For the text-containing cell, return its midpoint in [x, y] coordinate format. 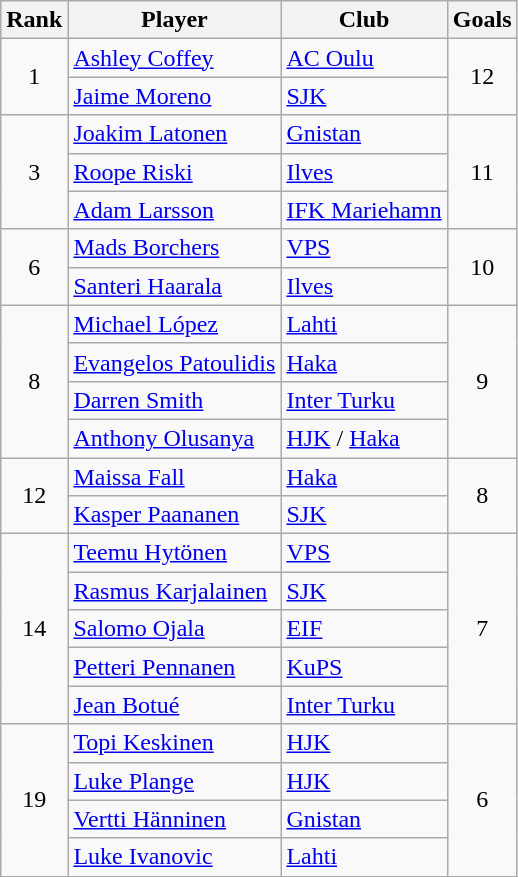
14 [34, 629]
HJK / Haka [364, 438]
Michael López [174, 324]
Adam Larsson [174, 210]
7 [482, 629]
Player [174, 20]
Evangelos Patoulidis [174, 362]
Luke Ivanovic [174, 857]
AC Oulu [364, 58]
Joakim Latonen [174, 134]
Jaime Moreno [174, 96]
IFK Mariehamn [364, 210]
19 [34, 800]
Santeri Haarala [174, 286]
Kasper Paananen [174, 515]
1 [34, 77]
Maissa Fall [174, 477]
Topi Keskinen [174, 743]
Anthony Olusanya [174, 438]
9 [482, 381]
11 [482, 172]
Jean Botué [174, 705]
10 [482, 267]
KuPS [364, 667]
Darren Smith [174, 400]
Ashley Coffey [174, 58]
Roope Riski [174, 172]
Rasmus Karjalainen [174, 591]
Salomo Ojala [174, 629]
3 [34, 172]
Petteri Pennanen [174, 667]
Vertti Hänninen [174, 819]
Club [364, 20]
Mads Borchers [174, 248]
Goals [482, 20]
Teemu Hytönen [174, 553]
Rank [34, 20]
EIF [364, 629]
Luke Plange [174, 781]
